Extract the [X, Y] coordinate from the center of the cell holding the provided text.  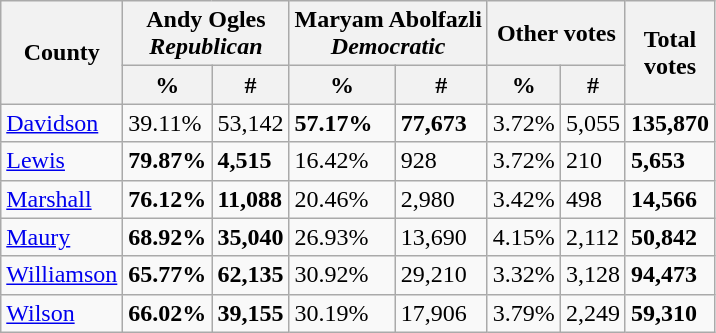
14,566 [670, 199]
Davidson [62, 123]
11,088 [250, 199]
Maury [62, 237]
68.92% [168, 237]
Marshall [62, 199]
County [62, 52]
5,055 [592, 123]
3.42% [524, 199]
135,870 [670, 123]
210 [592, 161]
3.32% [524, 275]
94,473 [670, 275]
29,210 [441, 275]
30.19% [342, 313]
53,142 [250, 123]
65.77% [168, 275]
Williamson [62, 275]
26.93% [342, 237]
66.02% [168, 313]
2,980 [441, 199]
Totalvotes [670, 52]
3,128 [592, 275]
Wilson [62, 313]
928 [441, 161]
39.11% [168, 123]
39,155 [250, 313]
13,690 [441, 237]
59,310 [670, 313]
2,249 [592, 313]
30.92% [342, 275]
76.12% [168, 199]
498 [592, 199]
20.46% [342, 199]
50,842 [670, 237]
17,906 [441, 313]
Maryam AbolfazliDemocratic [388, 34]
79.87% [168, 161]
Other votes [556, 34]
4,515 [250, 161]
Lewis [62, 161]
77,673 [441, 123]
5,653 [670, 161]
4.15% [524, 237]
35,040 [250, 237]
2,112 [592, 237]
16.42% [342, 161]
3.79% [524, 313]
Andy OglesRepublican [206, 34]
62,135 [250, 275]
57.17% [342, 123]
